Return (X, Y) of the center of cell containing provided text 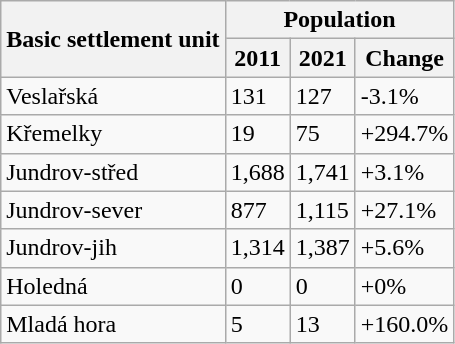
Křemelky (113, 134)
Jundrov-střed (113, 172)
+5.6% (404, 248)
75 (322, 134)
5 (258, 324)
+0% (404, 286)
131 (258, 96)
1,688 (258, 172)
1,741 (322, 172)
Basic settlement unit (113, 39)
127 (322, 96)
13 (322, 324)
-3.1% (404, 96)
Veslařská (113, 96)
1,387 (322, 248)
Mladá hora (113, 324)
2011 (258, 58)
1,314 (258, 248)
+27.1% (404, 210)
Jundrov-jih (113, 248)
+294.7% (404, 134)
Change (404, 58)
+3.1% (404, 172)
2021 (322, 58)
Jundrov-sever (113, 210)
1,115 (322, 210)
19 (258, 134)
Population (340, 20)
+160.0% (404, 324)
Holedná (113, 286)
877 (258, 210)
